Determine the [X, Y] coordinate at the center of the cell enclosing the given text.  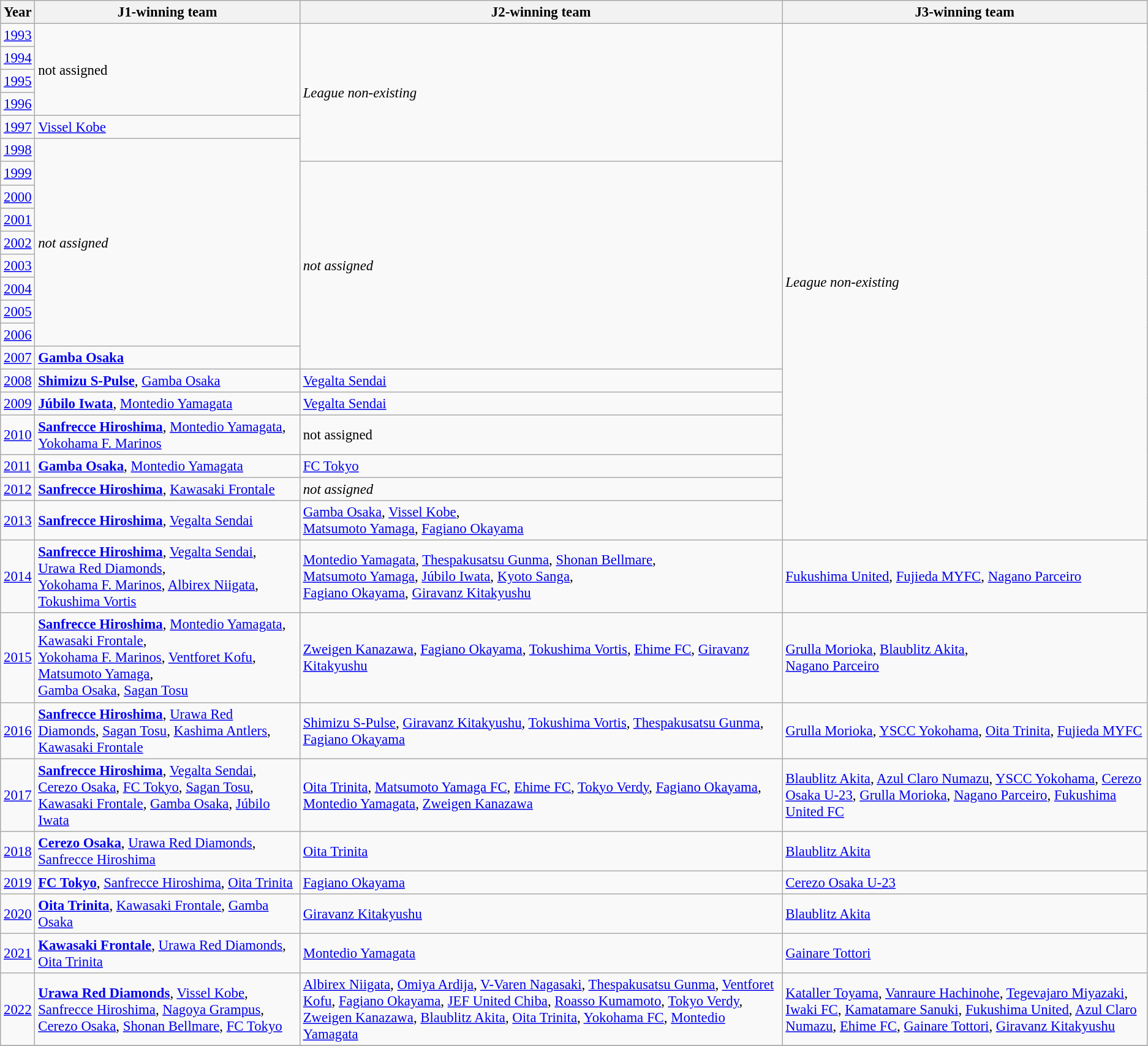
1997 [18, 127]
Fukushima United, Fujieda MYFC, Nagano Parceiro [964, 577]
2007 [18, 358]
2009 [18, 404]
Montedio Yamagata, Thespakusatsu Gunma, Shonan Bellmare, Matsumoto Yamaga, Júbilo Iwata, Kyoto Sanga, Fagiano Okayama, Giravanz Kitakyushu [541, 577]
2002 [18, 243]
Sanfrecce Hiroshima, Vegalta Sendai [167, 521]
Sanfrecce Hiroshima, Kawasaki Frontale [167, 490]
2021 [18, 953]
Shimizu S-Pulse, Giravanz Kitakyushu, Tokushima Vortis, Thespakusatsu Gunma, Fagiano Okayama [541, 730]
2010 [18, 435]
2018 [18, 851]
Montedio Yamagata [541, 953]
2000 [18, 197]
2004 [18, 289]
Sanfrecce Hiroshima, Vegalta Sendai, Urawa Red Diamonds, Yokohama F. Marinos, Albirex Niigata, Tokushima Vortis [167, 577]
2011 [18, 466]
J2-winning team [541, 12]
2022 [18, 1010]
2006 [18, 335]
2014 [18, 577]
Urawa Red Diamonds, Vissel Kobe, Sanfrecce Hiroshima, Nagoya Grampus, Cerezo Osaka, Shonan Bellmare, FC Tokyo [167, 1010]
2020 [18, 914]
Grulla Morioka, YSCC Yokohama, Oita Trinita, Fujieda MYFC [964, 730]
Sanfrecce Hiroshima, Urawa Red Diamonds, Sagan Tosu, Kashima Antlers, Kawasaki Frontale [167, 730]
Year [18, 12]
2016 [18, 730]
2003 [18, 265]
1996 [18, 104]
1995 [18, 81]
Fagiano Okayama [541, 882]
2017 [18, 795]
Shimizu S-Pulse, Gamba Osaka [167, 381]
2019 [18, 882]
Cerezo Osaka U-23 [964, 882]
2012 [18, 490]
FC Tokyo [541, 466]
Oita Trinita, Matsumoto Yamaga FC, Ehime FC, Tokyo Verdy, Fagiano Okayama, Montedio Yamagata, Zweigen Kanazawa [541, 795]
1994 [18, 58]
Sanfrecce Hiroshima, Montedio Yamagata, Yokohama F. Marinos [167, 435]
2001 [18, 219]
Oita Trinita, Kawasaki Frontale, Gamba Osaka [167, 914]
1993 [18, 36]
2008 [18, 381]
Gainare Tottori [964, 953]
2015 [18, 658]
Blaublitz Akita, Azul Claro Numazu, YSCC Yokohama, Cerezo Osaka U-23, Grulla Morioka, Nagano Parceiro, Fukushima United FC [964, 795]
J1-winning team [167, 12]
Oita Trinita [541, 851]
Sanfrecce Hiroshima, Vegalta Sendai, Cerezo Osaka, FC Tokyo, Sagan Tosu, Kawasaki Frontale, Gamba Osaka, Júbilo Iwata [167, 795]
Gamba Osaka [167, 358]
Grulla Morioka, Blaublitz Akita, Nagano Parceiro [964, 658]
Sanfrecce Hiroshima, Montedio Yamagata, Kawasaki Frontale, Yokohama F. Marinos, Ventforet Kofu, Matsumoto Yamaga, Gamba Osaka, Sagan Tosu [167, 658]
Giravanz Kitakyushu [541, 914]
Gamba Osaka, Montedio Yamagata [167, 466]
1998 [18, 150]
Cerezo Osaka, Urawa Red Diamonds, Sanfrecce Hiroshima [167, 851]
1999 [18, 173]
Zweigen Kanazawa, Fagiano Okayama, Tokushima Vortis, Ehime FC, Giravanz Kitakyushu [541, 658]
2013 [18, 521]
Gamba Osaka, Vissel Kobe, Matsumoto Yamaga, Fagiano Okayama [541, 521]
J3-winning team [964, 12]
Kawasaki Frontale, Urawa Red Diamonds, Oita Trinita [167, 953]
Vissel Kobe [167, 127]
Júbilo Iwata, Montedio Yamagata [167, 404]
FC Tokyo, Sanfrecce Hiroshima, Oita Trinita [167, 882]
2005 [18, 312]
